Return the [X, Y] coordinate for the center point of the cell that contains the specified text.  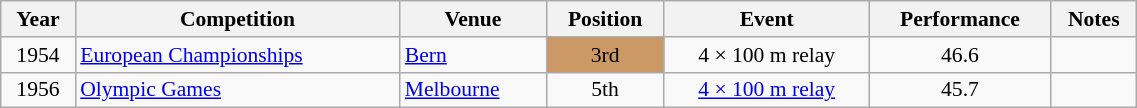
1956 [38, 90]
Venue [473, 19]
Performance [960, 19]
Bern [473, 55]
Olympic Games [238, 90]
Competition [238, 19]
Notes [1094, 19]
Position [605, 19]
1954 [38, 55]
Melbourne [473, 90]
3rd [605, 55]
Event [766, 19]
Year [38, 19]
European Championships [238, 55]
46.6 [960, 55]
5th [605, 90]
45.7 [960, 90]
